Detect which cell encompasses the target text, then output its (x, y) center coordinate. 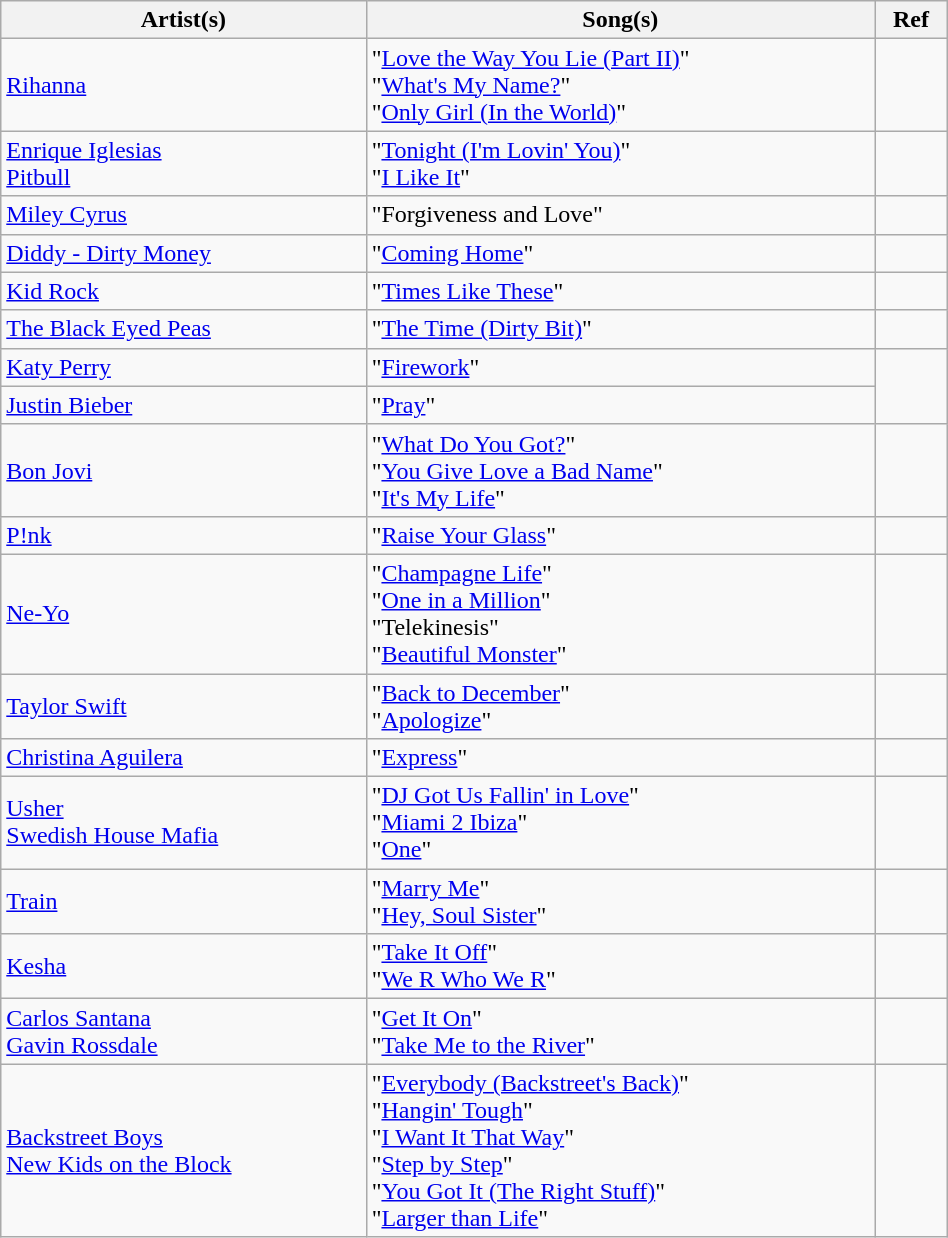
"Love the Way You Lie (Part II)""What's My Name?""Only Girl (In the World)" (620, 85)
P!nk (184, 535)
Katy Perry (184, 367)
"Express" (620, 758)
"Get It On""Take Me to the River" (620, 1032)
"Times Like These" (620, 291)
"Firework" (620, 367)
Diddy - Dirty Money (184, 253)
Christina Aguilera (184, 758)
"Tonight (I'm Lovin' You)""I Like It" (620, 164)
"Coming Home" (620, 253)
Kesha (184, 966)
"Everybody (Backstreet's Back)""Hangin' Tough""I Want It That Way""Step by Step""You Got It (The Right Stuff)""Larger than Life" (620, 1150)
Ne-Yo (184, 614)
UsherSwedish House Mafia (184, 823)
Miley Cyrus (184, 215)
Enrique IglesiasPitbull (184, 164)
The Black Eyed Peas (184, 329)
Song(s) (620, 20)
"The Time (Dirty Bit)" (620, 329)
Justin Bieber (184, 405)
Ref (912, 20)
"DJ Got Us Fallin' in Love""Miami 2 Ibiza""One" (620, 823)
"Pray" (620, 405)
Backstreet BoysNew Kids on the Block (184, 1150)
Kid Rock (184, 291)
"Champagne Life""One in a Million""Telekinesis""Beautiful Monster" (620, 614)
Rihanna (184, 85)
Artist(s) (184, 20)
"What Do You Got?""You Give Love a Bad Name""It's My Life" (620, 470)
Taylor Swift (184, 706)
Carlos SantanaGavin Rossdale (184, 1032)
"Take It Off""We R Who We R" (620, 966)
Train (184, 902)
Bon Jovi (184, 470)
"Forgiveness and Love" (620, 215)
"Marry Me""Hey, Soul Sister" (620, 902)
"Raise Your Glass" (620, 535)
"Back to December""Apologize" (620, 706)
